For the text-containing cell, return its midpoint in (X, Y) coordinate format. 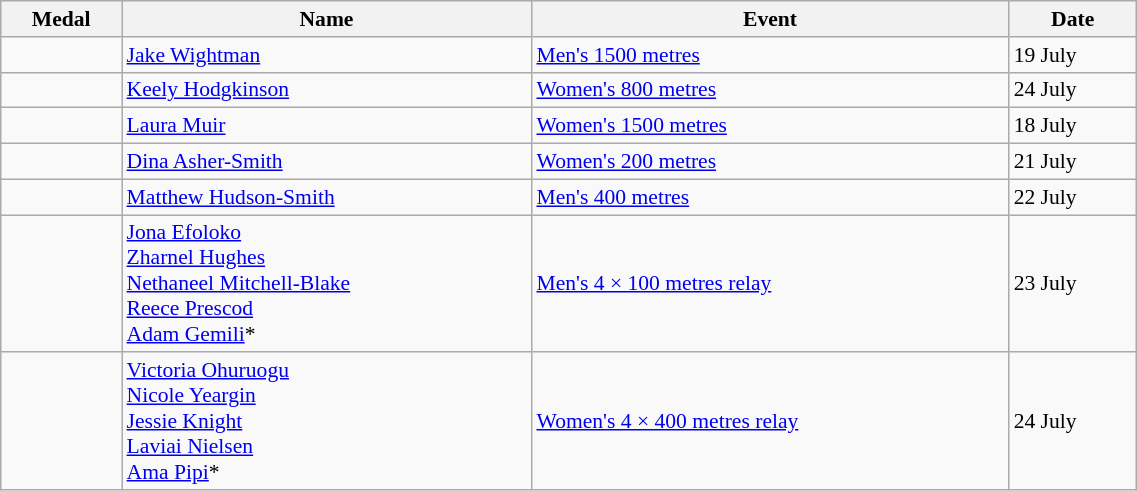
22 July (1073, 197)
Date (1073, 19)
Name (327, 19)
21 July (1073, 162)
Women's 1500 metres (770, 126)
Laura Muir (327, 126)
Women's 800 metres (770, 90)
18 July (1073, 126)
Jake Wightman (327, 55)
19 July (1073, 55)
Men's 4 × 100 metres relay (770, 284)
Victoria OhuruoguNicole YearginJessie KnightLaviai NielsenAma Pipi* (327, 422)
Women's 4 × 400 metres relay (770, 422)
Men's 400 metres (770, 197)
23 July (1073, 284)
Event (770, 19)
Jona EfolokoZharnel HughesNethaneel Mitchell-BlakeReece PrescodAdam Gemili* (327, 284)
Keely Hodgkinson (327, 90)
Medal (62, 19)
Women's 200 metres (770, 162)
Men's 1500 metres (770, 55)
Matthew Hudson-Smith (327, 197)
Dina Asher-Smith (327, 162)
